Locate the cell with the specified text and output its [X, Y] center coordinate. 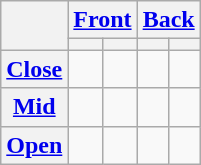
Close [34, 69]
Front [102, 20]
Mid [34, 107]
Back [168, 20]
Open [34, 145]
